Return [x, y] of the center of cell containing provided text 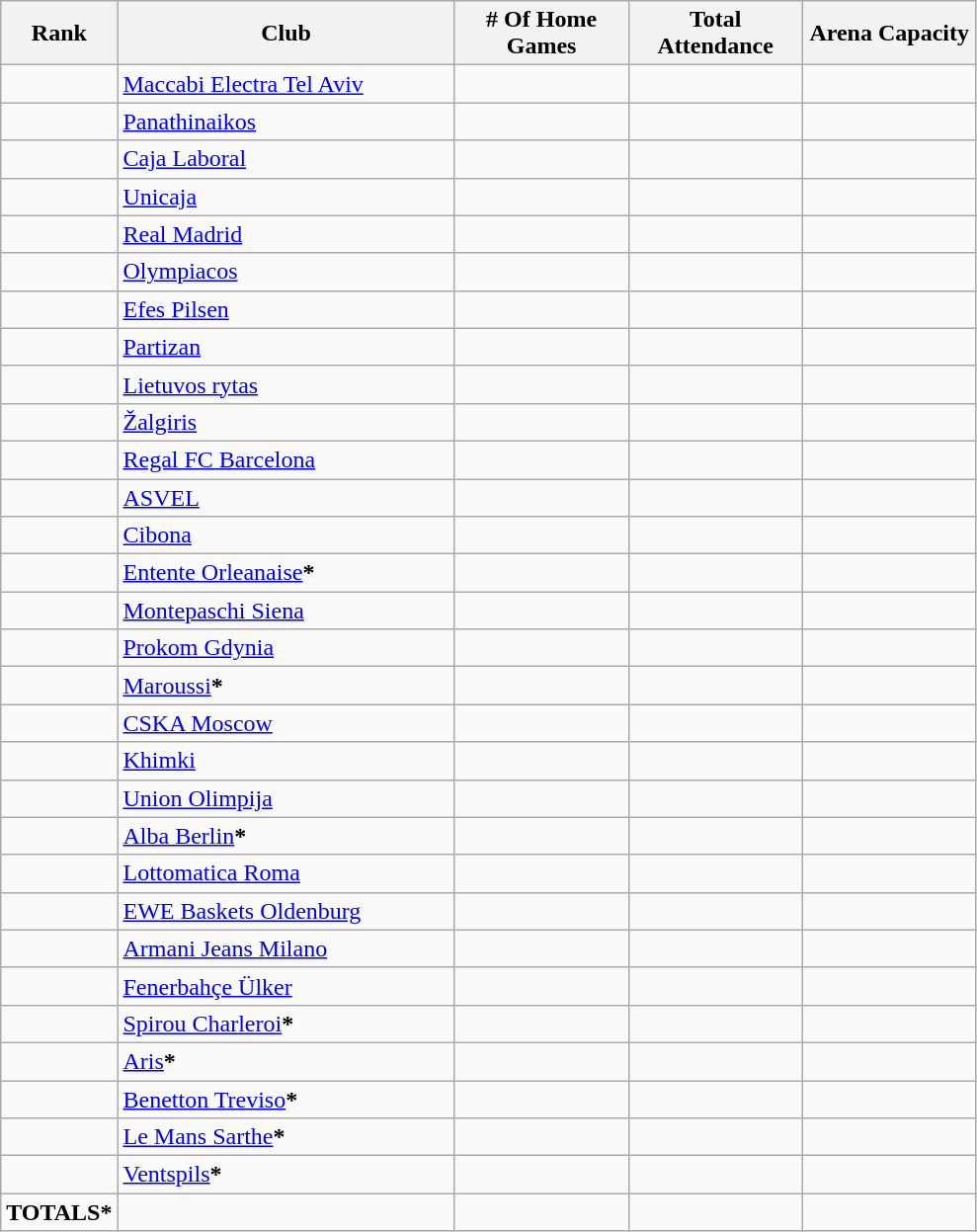
Ventspils* [286, 1175]
Lottomatica Roma [286, 873]
Real Madrid [286, 234]
# Of Home Games [541, 34]
Alba Berlin* [286, 836]
Lietuvos rytas [286, 384]
Panathinaikos [286, 122]
Total Attendance [715, 34]
Maroussi* [286, 686]
Club [286, 34]
Khimki [286, 761]
Benetton Treviso* [286, 1100]
Žalgiris [286, 422]
Spirou Charleroi* [286, 1024]
Armani Jeans Milano [286, 948]
Union Olimpija [286, 798]
ASVEL [286, 497]
Prokom Gdynia [286, 648]
Cibona [286, 535]
Montepaschi Siena [286, 611]
Rank [59, 34]
Caja Laboral [286, 159]
TOTALS* [59, 1212]
Le Mans Sarthe* [286, 1137]
CSKA Moscow [286, 723]
Maccabi Electra Tel Aviv [286, 84]
Unicaja [286, 197]
Fenerbahçe Ülker [286, 986]
Olympiacos [286, 272]
Aris* [286, 1061]
Partizan [286, 347]
Entente Orleanaise* [286, 573]
Arena Capacity [889, 34]
EWE Baskets Oldenburg [286, 911]
Regal FC Barcelona [286, 459]
Efes Pilsen [286, 309]
